Return the [X, Y] coordinate for the center point of the cell that contains the specified text.  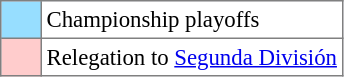
Relegation to Segunda División [192, 57]
Championship playoffs [192, 20]
